Determine the (X, Y) coordinate at the center of the cell enclosing the given text.  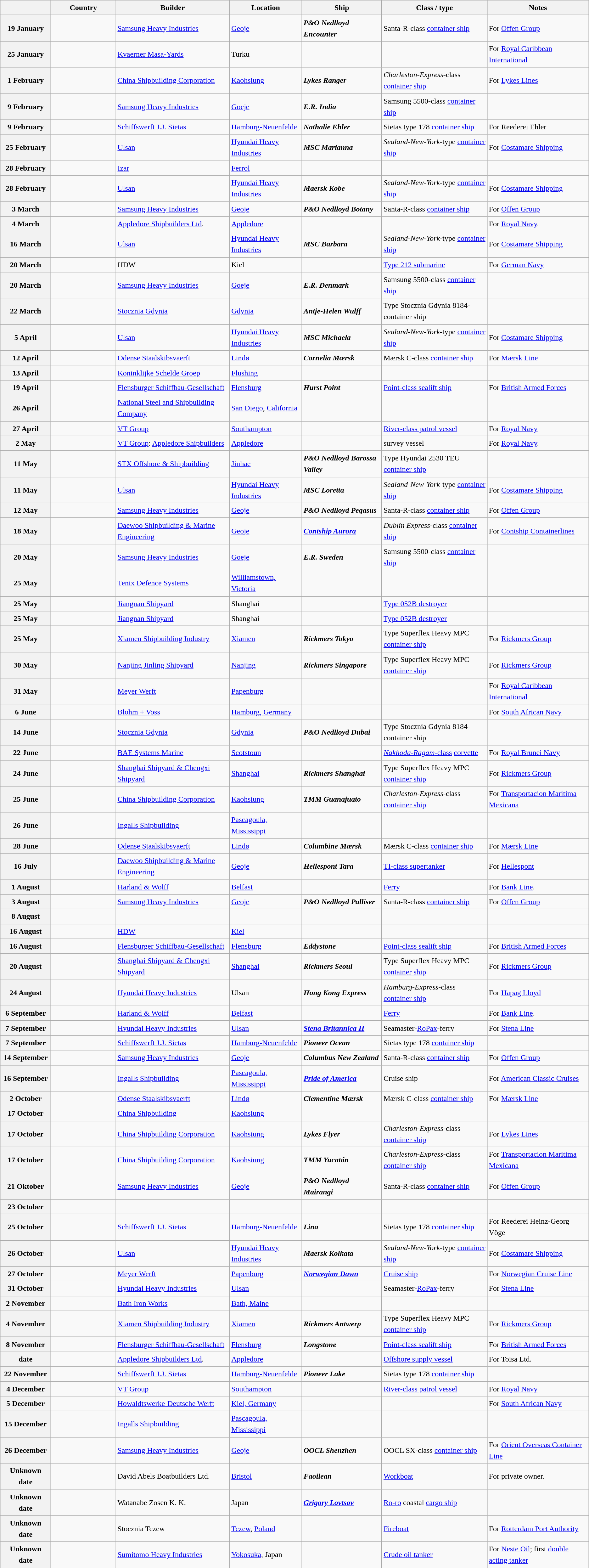
Turku (266, 54)
For Hellespont (538, 866)
Bath, Maine (266, 1304)
26 June (26, 825)
Type 212 submarine (434, 265)
VT Group: Appledore Shipbuilders (173, 443)
Nanjing Jinling Shipyard (173, 665)
2 May (26, 443)
Jinhae (266, 464)
31 October (26, 1289)
Watanabe Zosen K. K. (173, 1503)
Japan (266, 1503)
For Rotterdam Port Authority (538, 1528)
For Orient Overseas Container Line (538, 1450)
P&O Nedlloyd Palliser (342, 901)
TMM Guanajuato (342, 799)
Class / type (434, 8)
Location (266, 8)
4 December (26, 1389)
For Royal Brunei Navy (538, 753)
8 November (26, 1345)
16 September (26, 1078)
Flushing (266, 373)
Pride of America (342, 1078)
Williamstown, Victoria (266, 583)
18 May (26, 531)
Rickmers Seoul (342, 967)
Nanjing (266, 665)
Cornelia Mærsk (342, 358)
P&O Nedlloyd Pegasus (342, 510)
TI-class supertanker (434, 866)
Hong Kong Express (342, 993)
Tenix Defence Systems (173, 583)
For Reederei Heinz-Georg Vöge (538, 1227)
16 March (26, 244)
26 October (26, 1253)
Hurst Point (342, 388)
date (26, 1359)
For Reederei Ehler (538, 127)
For German Navy (538, 265)
19 April (26, 388)
31 May (26, 691)
Rickmers Shanghai (342, 773)
Howaldtswerke-Deutsche Werft (173, 1404)
For Neste Oil; first double acting tanker (538, 1555)
2 October (26, 1098)
Faoilean (342, 1476)
Ship (342, 8)
Maersk Kolkata (342, 1253)
22 June (26, 753)
23 October (26, 1207)
OOCL Shenzhen (342, 1450)
24 June (26, 773)
19 January (26, 28)
Nakhoda-Ragam-class corvette (434, 753)
Offshore supply vessel (434, 1359)
E.R. Sweden (342, 557)
E.R. India (342, 106)
Scotstoun (266, 753)
Pioneer Lake (342, 1374)
BAE Systems Marine (173, 753)
Yokosuka, Japan (266, 1555)
27 April (26, 429)
Lykes Flyer (342, 1134)
For Norwegian Cruise Line (538, 1274)
Hamburg, Germany (266, 712)
4 March (26, 223)
Lykes Ranger (342, 81)
Longstone (342, 1345)
Country (83, 8)
26 April (26, 408)
Hamburg-Express-class container ship (434, 993)
Ro-ro coastal cargo ship (434, 1503)
25 February (26, 147)
20 August (26, 967)
Type Hyundai 2530 TEU container ship (434, 464)
P&O Nedlloyd Mairangi (342, 1186)
For American Classic Cruises (538, 1078)
survey vessel (434, 443)
30 May (26, 665)
MSC Michaela (342, 337)
22 March (26, 312)
For Toisa Ltd. (538, 1359)
Dublin Express-class container ship (434, 531)
P&O Nedlloyd Dubai (342, 732)
Crude oil tanker (434, 1555)
25 January (26, 54)
Kiel, Germany (266, 1404)
27 October (26, 1274)
Columbine Mærsk (342, 846)
Maersk Kobe (342, 188)
Antje-Helen Wulff (342, 312)
Workboat (434, 1476)
Bath Iron Works (173, 1304)
Rickmers Singapore (342, 665)
Sumitomo Heavy Industries (173, 1555)
OOCL SX-class container ship (434, 1450)
1 February (26, 81)
Norwegian Dawn (342, 1274)
22 November (26, 1374)
14 September (26, 1058)
5 December (26, 1404)
25 October (26, 1227)
MSC Loretta (342, 490)
5 April (26, 337)
3 August (26, 901)
Rickmers Tokyo (342, 639)
Hellespont Tara (342, 866)
Kvaerner Masa-Yards (173, 54)
For Hapag Lloyd (538, 993)
China Shipbuilding (173, 1114)
TMM Yucatán (342, 1160)
E.R. Denmark (342, 285)
13 April (26, 373)
24 August (26, 993)
2 November (26, 1304)
Eddystone (342, 946)
15 December (26, 1424)
12 May (26, 510)
MSC Marianna (342, 147)
For private owner. (538, 1476)
Grigory Lovtsov (342, 1503)
Lina (342, 1227)
Koninklijke Schelde Groep (173, 373)
Contship Aurora (342, 531)
8 August (26, 917)
20 May (26, 557)
Builder (173, 8)
Izar (173, 168)
6 June (26, 712)
Stocznia Tczew (173, 1528)
3 March (26, 209)
P&O Nedlloyd Barossa Valley (342, 464)
P&O Nedlloyd Encounter (342, 28)
26 December (26, 1450)
Clementine Mærsk (342, 1098)
Pioneer Ocean (342, 1043)
Rickmers Antwerp (342, 1324)
Tczew, Poland (266, 1528)
14 June (26, 732)
28 June (26, 846)
Bristol (266, 1476)
National Steel and Shipbuilding Company (173, 408)
12 April (26, 358)
Notes (538, 8)
16 July (26, 866)
Fireboat (434, 1528)
STX Offshore & Shipbuilding (173, 464)
4 November (26, 1324)
Nathalie Ehler (342, 127)
25 June (26, 799)
6 September (26, 1013)
21 Oktober (26, 1186)
Columbus New Zealand (342, 1058)
David Abels Boatbuilders Ltd. (173, 1476)
Blohm + Voss (173, 712)
P&O Nedlloyd Botany (342, 209)
1 August (26, 887)
San Diego, California (266, 408)
For Contship Containerlines (538, 531)
Ferrol (266, 168)
MSC Barbara (342, 244)
Stena Britannica II (342, 1028)
